Return the (x, y) coordinate for the center point of the cell that contains the specified text.  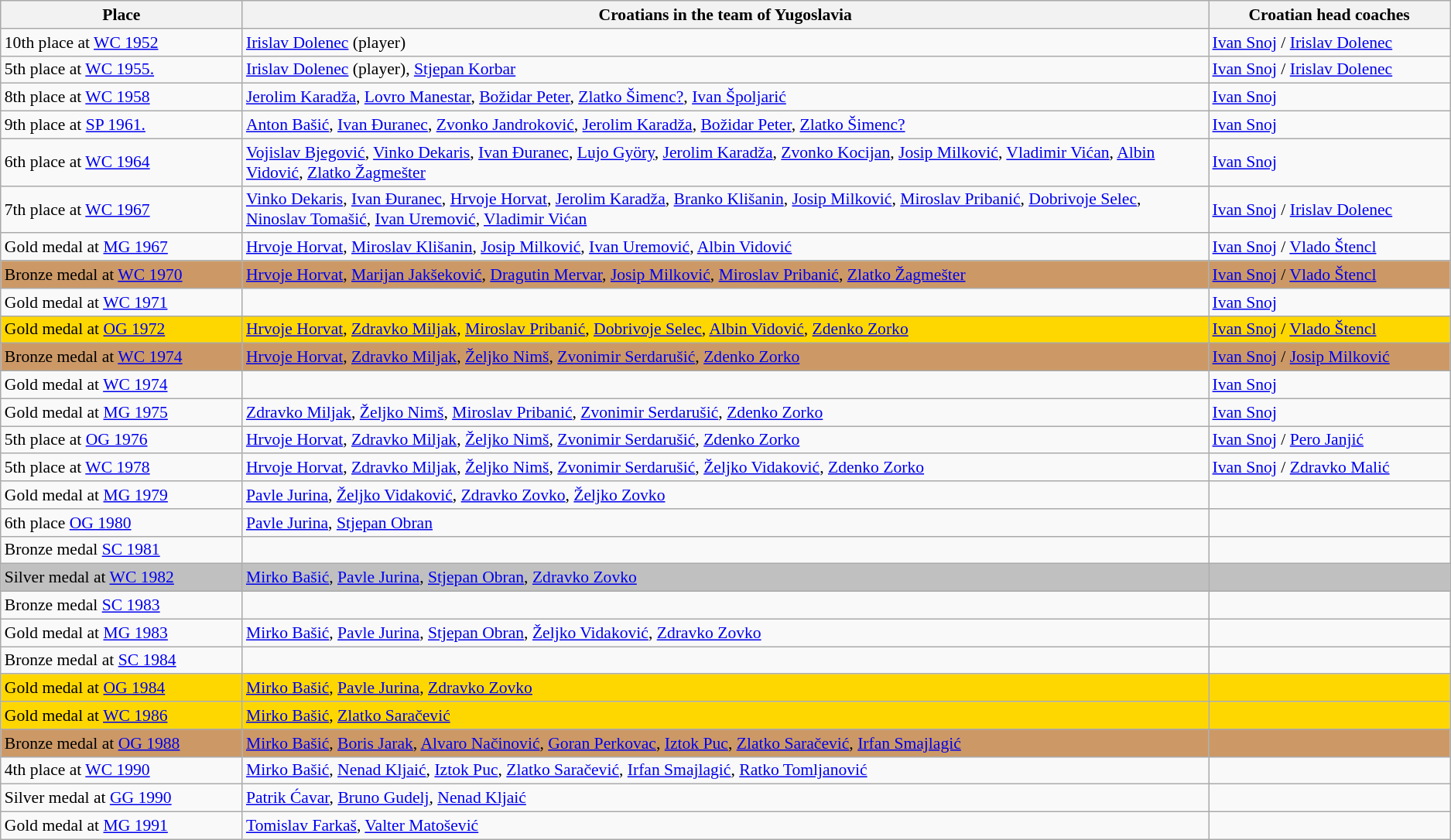
Gold medal at WC 1986 (121, 715)
Anton Bašić, Ivan Đuranec, Zvonko Jandroković, Jerolim Karadža, Božidar Peter, Zlatko Šimenc? (726, 125)
8th place at WC 1958 (121, 97)
Gold medal at MG 1975 (121, 412)
5th place at OG 1976 (121, 440)
Gold medal at MG 1967 (121, 248)
Hrvoje Horvat, Miroslav Klišanin, Josip Milković, Ivan Uremović, Albin Vidović (726, 248)
4th place at WC 1990 (121, 770)
9th place at SP 1961. (121, 125)
Mirko Bašić, Pavle Jurina, Zdravko Zovko (726, 688)
10th place at WC 1952 (121, 43)
Tomislav Farkaš, Valter Matošević (726, 826)
Silver medal at WC 1982 (121, 578)
6th place at WC 1964 (121, 162)
Ivan Snoj / Zdravko Malić (1330, 468)
Hrvoje Horvat, Zdravko Miljak, Željko Nimš, Zvonimir Serdarušić, Željko Vidaković, Zdenko Zorko (726, 468)
Hrvoje Horvat, Marijan Jakšeković, Dragutin Mervar, Josip Milković, Miroslav Pribanić, Zlatko Žagmešter (726, 275)
Patrik Ćavar, Bruno Gudelj, Nenad Kljaić (726, 798)
Place (121, 15)
Mirko Bašić, Pavle Jurina, Stjepan Obran, Zdravko Zovko (726, 578)
Mirko Bašić, Pavle Jurina, Stjepan Obran, Željko Vidaković, Zdravko Zovko (726, 633)
Gold medal at WC 1971 (121, 302)
Mirko Bašić, Zlatko Saračević (726, 715)
Hrvoje Horvat, Zdravko Miljak, Miroslav Pribanić, Dobrivoje Selec, Albin Vidović, Zdenko Zorko (726, 330)
Pavle Jurina, Stjepan Obran (726, 523)
Croatians in the team of Yugoslavia (726, 15)
Gold medal at MG 1979 (121, 495)
Gold medal at OG 1972 (121, 330)
Bronze medal at SC 1984 (121, 661)
7th place at WC 1967 (121, 209)
Gold medal at MG 1983 (121, 633)
Bronze medal SC 1981 (121, 550)
Irislav Dolenec (player), Stjepan Korbar (726, 70)
Gold medal at WC 1974 (121, 385)
Zdravko Miljak, Željko Nimš, Miroslav Pribanić, Zvonimir Serdarušić, Zdenko Zorko (726, 412)
5th place at WC 1955. (121, 70)
Ivan Snoj / Pero Janjić (1330, 440)
Mirko Bašić, Nenad Kljaić, Iztok Puc, Zlatko Saračević, Irfan Smajlagić, Ratko Tomljanović (726, 770)
Bronze medal SC 1983 (121, 606)
Silver medal at GG 1990 (121, 798)
Bronze medal at OG 1988 (121, 743)
6th place OG 1980 (121, 523)
Ivan Snoj / Josip Milković (1330, 357)
5th place at WC 1978 (121, 468)
Croatian head coaches (1330, 15)
Jerolim Karadža, Lovro Manestar, Božidar Peter, Zlatko Šimenc?, Ivan Špoljarić (726, 97)
Pavle Jurina, Željko Vidaković, Zdravko Zovko, Željko Zovko (726, 495)
Irislav Dolenec (player) (726, 43)
Mirko Bašić, Boris Jarak, Alvaro Načinović, Goran Perkovac, Iztok Puc, Zlatko Saračević, Irfan Smajlagić (726, 743)
Bronze medal at WC 1974 (121, 357)
Gold medal at OG 1984 (121, 688)
Gold medal at MG 1991 (121, 826)
Bronze medal at WC 1970 (121, 275)
